Output the (x, y) coordinate of the center of the cell containing the given text.  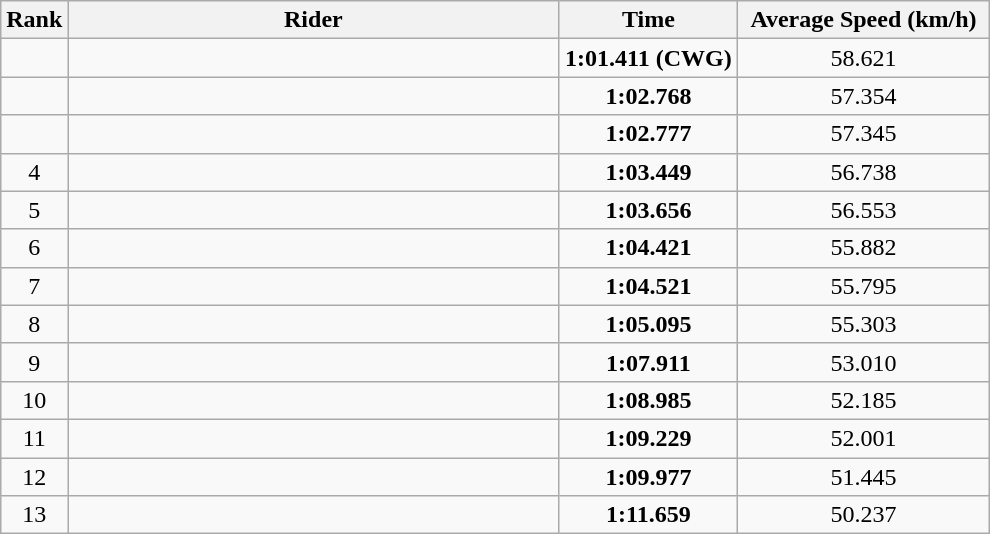
55.882 (864, 248)
1:03.656 (648, 210)
52.001 (864, 438)
7 (34, 286)
12 (34, 477)
1:04.521 (648, 286)
50.237 (864, 515)
55.795 (864, 286)
56.738 (864, 172)
1:07.911 (648, 362)
1:05.095 (648, 324)
4 (34, 172)
9 (34, 362)
1:02.777 (648, 134)
1:08.985 (648, 400)
51.445 (864, 477)
1:03.449 (648, 172)
57.354 (864, 96)
1:09.977 (648, 477)
58.621 (864, 58)
10 (34, 400)
55.303 (864, 324)
13 (34, 515)
57.345 (864, 134)
1:11.659 (648, 515)
Rank (34, 20)
11 (34, 438)
8 (34, 324)
1:09.229 (648, 438)
1:02.768 (648, 96)
Rider (314, 20)
6 (34, 248)
56.553 (864, 210)
53.010 (864, 362)
Time (648, 20)
52.185 (864, 400)
5 (34, 210)
1:04.421 (648, 248)
Average Speed (km/h) (864, 20)
1:01.411 (CWG) (648, 58)
